Find where the given text appears and provide that cell's center as (X, Y) coordinate. 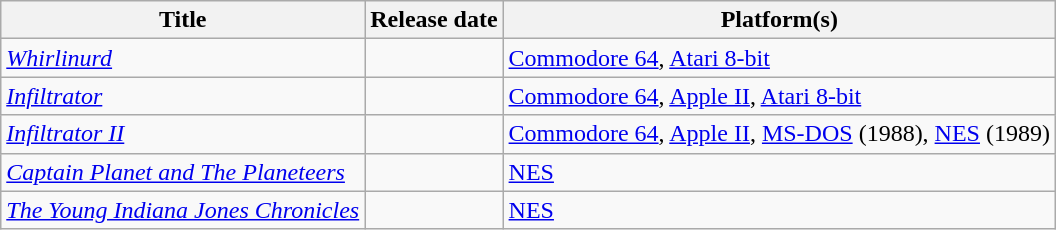
Release date (434, 20)
Platform(s) (779, 20)
Whirlinurd (183, 58)
Title (183, 20)
Infiltrator (183, 96)
Captain Planet and The Planeteers (183, 172)
Infiltrator II (183, 134)
Commodore 64, Apple II, MS-DOS (1988), NES (1989) (779, 134)
The Young Indiana Jones Chronicles (183, 210)
Commodore 64, Atari 8-bit (779, 58)
Commodore 64, Apple II, Atari 8-bit (779, 96)
